From the cell containing the given text, extract its center point as (X, Y) coordinate. 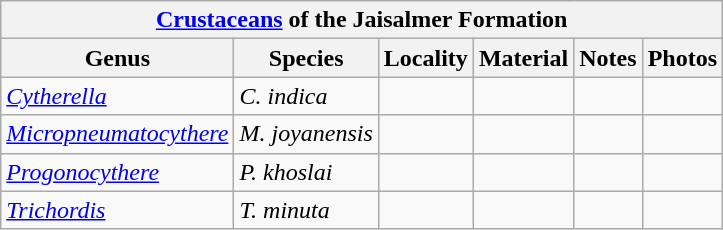
Progonocythere (118, 172)
Material (523, 58)
T. minuta (306, 210)
Locality (426, 58)
Photos (682, 58)
C. indica (306, 96)
Species (306, 58)
P. khoslai (306, 172)
M. joyanensis (306, 134)
Trichordis (118, 210)
Micropneumatocythere (118, 134)
Cytherella (118, 96)
Genus (118, 58)
Notes (608, 58)
Crustaceans of the Jaisalmer Formation (362, 20)
